Find where the given text appears and provide that cell's center as (x, y) coordinate. 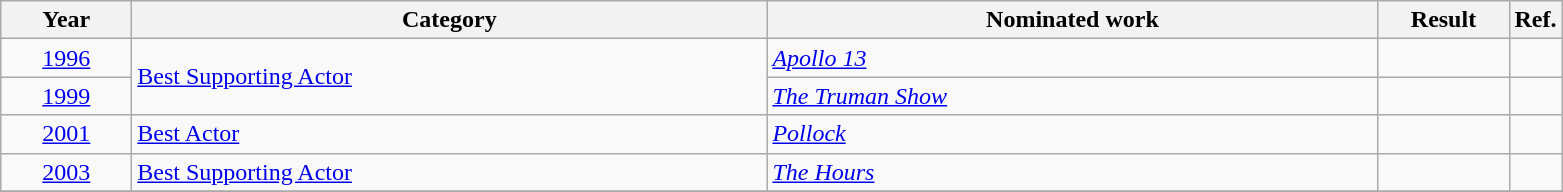
2001 (66, 134)
Ref. (1536, 20)
Result (1444, 20)
The Truman Show (1072, 96)
2003 (66, 172)
Best Actor (450, 134)
Pollock (1072, 134)
1996 (66, 58)
Apollo 13 (1072, 58)
Category (450, 20)
1999 (66, 96)
Year (66, 20)
Nominated work (1072, 20)
The Hours (1072, 172)
